Return the [X, Y] coordinate for the center point of the cell that contains the specified text.  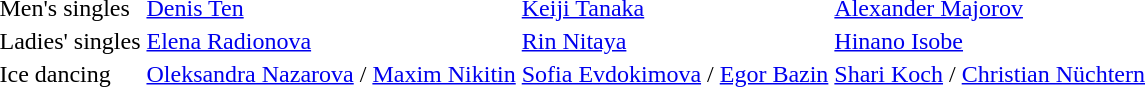
Rin Nitaya [675, 41]
Elena Radionova [331, 41]
